Detect which cell encompasses the target text, then output its [x, y] center coordinate. 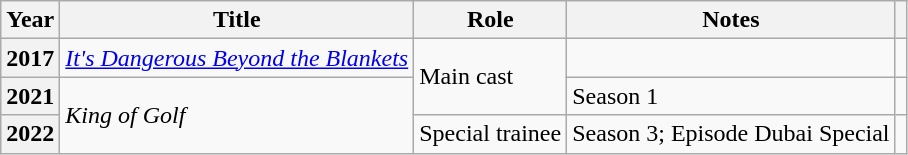
Season 3; Episode Dubai Special [731, 134]
2017 [30, 58]
Title [237, 20]
Role [490, 20]
Season 1 [731, 96]
Special trainee [490, 134]
Main cast [490, 77]
It's Dangerous Beyond the Blankets [237, 58]
Notes [731, 20]
Year [30, 20]
2022 [30, 134]
King of Golf [237, 115]
2021 [30, 96]
